For the text-containing cell, return its midpoint in [X, Y] coordinate format. 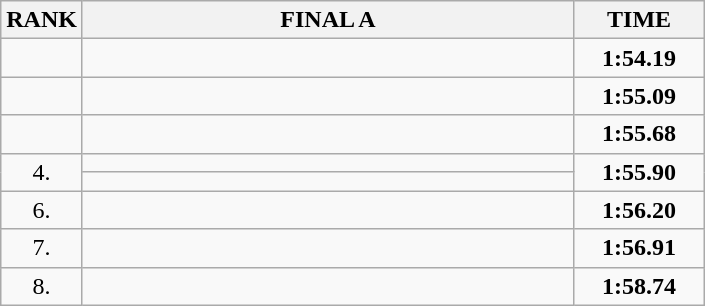
1:56.20 [640, 210]
8. [42, 286]
1:55.09 [640, 96]
1:55.68 [640, 134]
1:56.91 [640, 248]
TIME [640, 20]
1:54.19 [640, 58]
1:58.74 [640, 286]
1:55.90 [640, 172]
4. [42, 172]
6. [42, 210]
RANK [42, 20]
7. [42, 248]
FINAL A [328, 20]
